Search for the cell housing the specified text and yield its [x, y] center coordinate. 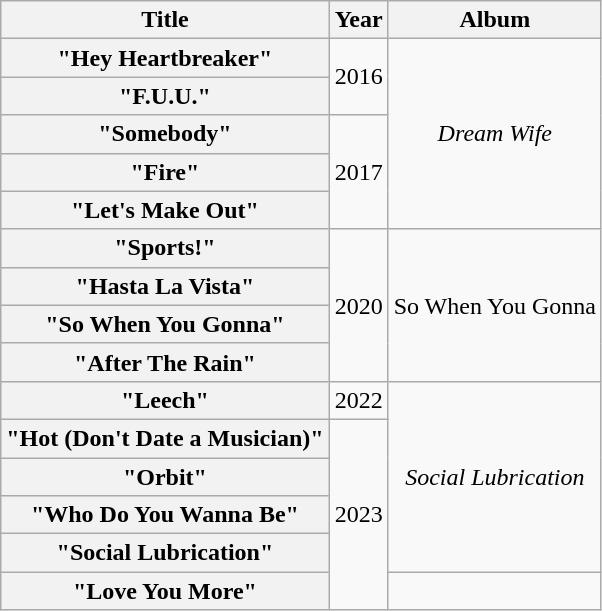
2020 [358, 305]
2017 [358, 172]
"Somebody" [165, 134]
"F.U.U." [165, 96]
2023 [358, 514]
2016 [358, 77]
"Let's Make Out" [165, 210]
Year [358, 20]
2022 [358, 400]
"Love You More" [165, 591]
"Fire" [165, 172]
"So When You Gonna" [165, 324]
So When You Gonna [494, 305]
"Hot (Don't Date a Musician)" [165, 438]
"Who Do You Wanna Be" [165, 515]
"After The Rain" [165, 362]
"Sports!" [165, 248]
Title [165, 20]
Album [494, 20]
"Orbit" [165, 477]
Social Lubrication [494, 476]
"Social Lubrication" [165, 553]
"Hasta La Vista" [165, 286]
"Leech" [165, 400]
Dream Wife [494, 134]
"Hey Heartbreaker" [165, 58]
